Identify which cell holds the provided text, then report its (X, Y) central coordinate. 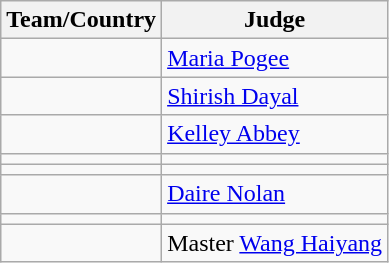
Kelley Abbey (275, 134)
Judge (275, 20)
Master Wang Haiyang (275, 243)
Daire Nolan (275, 194)
Shirish Dayal (275, 96)
Team/Country (82, 20)
Maria Pogee (275, 58)
